Output the (x, y) coordinate of the center of the cell containing the given text.  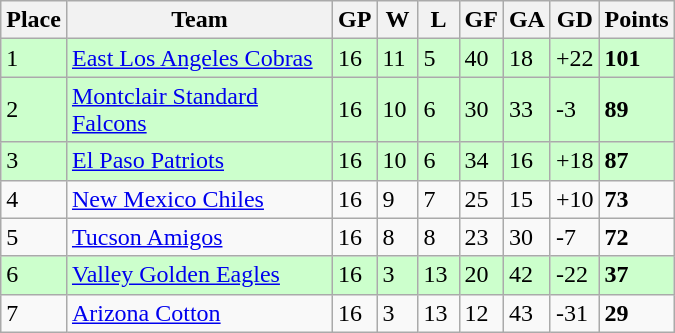
+22 (574, 58)
GF (481, 20)
GA (526, 20)
GP (355, 20)
GD (574, 20)
73 (636, 199)
2 (34, 110)
34 (481, 161)
New Mexico Chiles (199, 199)
43 (526, 313)
89 (636, 110)
-7 (574, 237)
72 (636, 237)
37 (636, 275)
40 (481, 58)
Place (34, 20)
Tucson Amigos (199, 237)
87 (636, 161)
East Los Angeles Cobras (199, 58)
Team (199, 20)
-22 (574, 275)
25 (481, 199)
4 (34, 199)
W (398, 20)
-31 (574, 313)
23 (481, 237)
El Paso Patriots (199, 161)
15 (526, 199)
1 (34, 58)
+18 (574, 161)
11 (398, 58)
Arizona Cotton (199, 313)
9 (398, 199)
101 (636, 58)
29 (636, 313)
Valley Golden Eagles (199, 275)
12 (481, 313)
Montclair Standard Falcons (199, 110)
42 (526, 275)
20 (481, 275)
L (438, 20)
+10 (574, 199)
33 (526, 110)
Points (636, 20)
-3 (574, 110)
18 (526, 58)
